For the text-containing cell, return its midpoint in (X, Y) coordinate format. 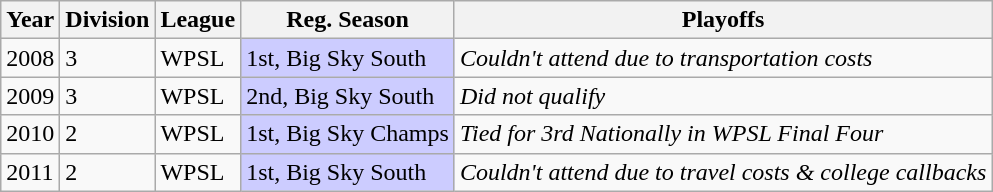
League (198, 20)
Division (108, 20)
Couldn't attend due to travel costs & college callbacks (722, 172)
2010 (30, 134)
Reg. Season (348, 20)
Couldn't attend due to transportation costs (722, 58)
Did not qualify (722, 96)
Year (30, 20)
2008 (30, 58)
1st, Big Sky Champs (348, 134)
Playoffs (722, 20)
Tied for 3rd Nationally in WPSL Final Four (722, 134)
2011 (30, 172)
2nd, Big Sky South (348, 96)
2009 (30, 96)
